Provide the (X, Y) coordinate of the cell's center where the given text is located.  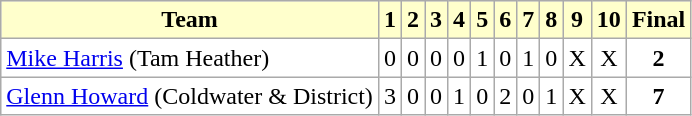
Mike Harris (Tam Heather) (190, 58)
10 (608, 20)
Glenn Howard (Coldwater & District) (190, 96)
6 (506, 20)
Final (658, 20)
4 (460, 20)
Team (190, 20)
8 (552, 20)
5 (482, 20)
9 (577, 20)
